Return the [X, Y] coordinate for the center point of the cell that contains the specified text.  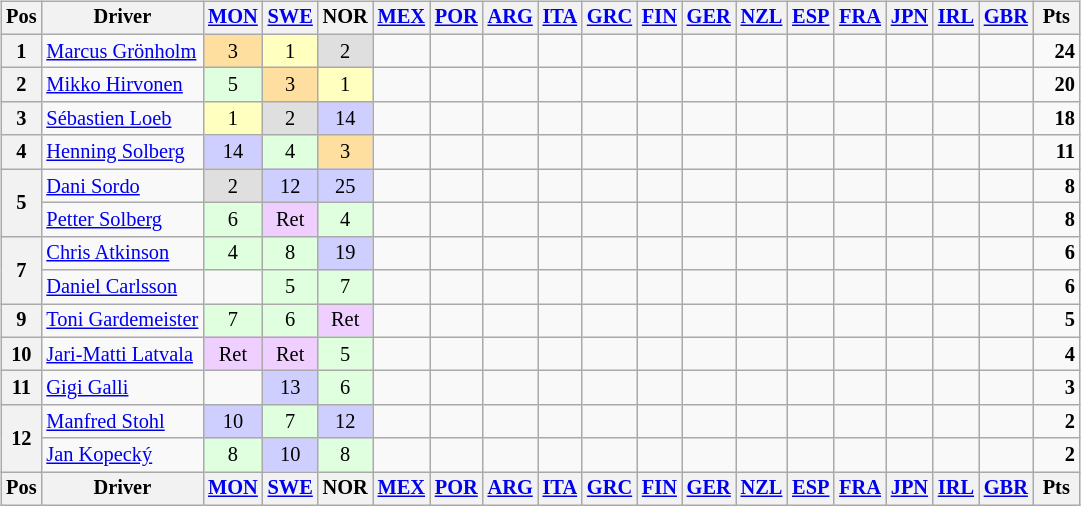
19 [346, 253]
Marcus Grönholm [122, 51]
25 [346, 186]
24 [1056, 51]
Manfred Stohl [122, 422]
Henning Solberg [122, 152]
9 [21, 321]
Petter Solberg [122, 220]
Jari-Matti Latvala [122, 354]
Daniel Carlsson [122, 287]
18 [1056, 119]
Mikko Hirvonen [122, 85]
Toni Gardemeister [122, 321]
Gigi Galli [122, 388]
Chris Atkinson [122, 253]
Sébastien Loeb [122, 119]
Jan Kopecký [122, 455]
Dani Sordo [122, 186]
20 [1056, 85]
13 [290, 388]
